For the text-containing cell, return its midpoint in (x, y) coordinate format. 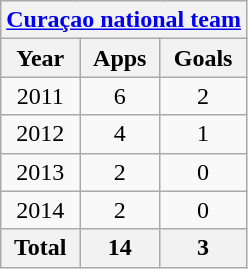
3 (204, 248)
Total (40, 248)
Year (40, 58)
1 (204, 134)
Apps (120, 58)
14 (120, 248)
6 (120, 96)
4 (120, 134)
2012 (40, 134)
Goals (204, 58)
2011 (40, 96)
Curaçao national team (124, 20)
2014 (40, 210)
2013 (40, 172)
